Output the (X, Y) coordinate of the center of the cell containing the given text.  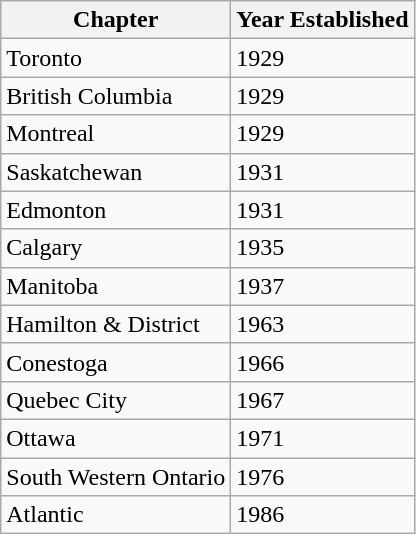
South Western Ontario (116, 477)
1967 (322, 400)
Montreal (116, 134)
Quebec City (116, 400)
Chapter (116, 20)
Calgary (116, 248)
1935 (322, 248)
Atlantic (116, 515)
Saskatchewan (116, 172)
Edmonton (116, 210)
British Columbia (116, 96)
Manitoba (116, 286)
Hamilton & District (116, 324)
1976 (322, 477)
Toronto (116, 58)
Year Established (322, 20)
1937 (322, 286)
Ottawa (116, 438)
1966 (322, 362)
1963 (322, 324)
1986 (322, 515)
1971 (322, 438)
Conestoga (116, 362)
